Scan for the cell matching the given text and deliver its [X, Y] coordinate at center. 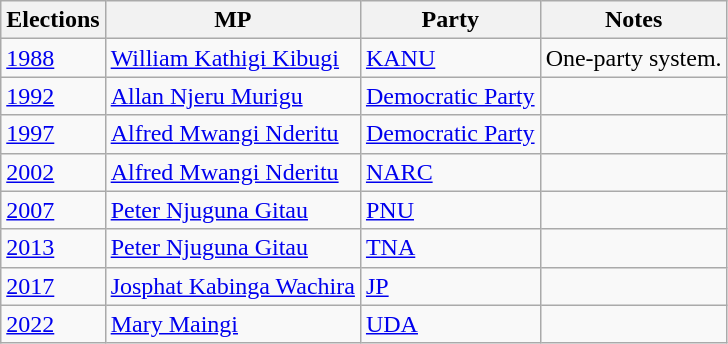
Notes [634, 20]
PNU [450, 210]
1988 [53, 58]
Party [450, 20]
TNA [450, 248]
1992 [53, 96]
1997 [53, 134]
Josphat Kabinga Wachira [232, 286]
2022 [53, 324]
2002 [53, 172]
KANU [450, 58]
William Kathigi Kibugi [232, 58]
MP [232, 20]
Elections [53, 20]
UDA [450, 324]
2017 [53, 286]
2013 [53, 248]
Allan Njeru Murigu [232, 96]
JP [450, 286]
2007 [53, 210]
Mary Maingi [232, 324]
NARC [450, 172]
One-party system. [634, 58]
